Locate the cell with the specified text and output its [x, y] center coordinate. 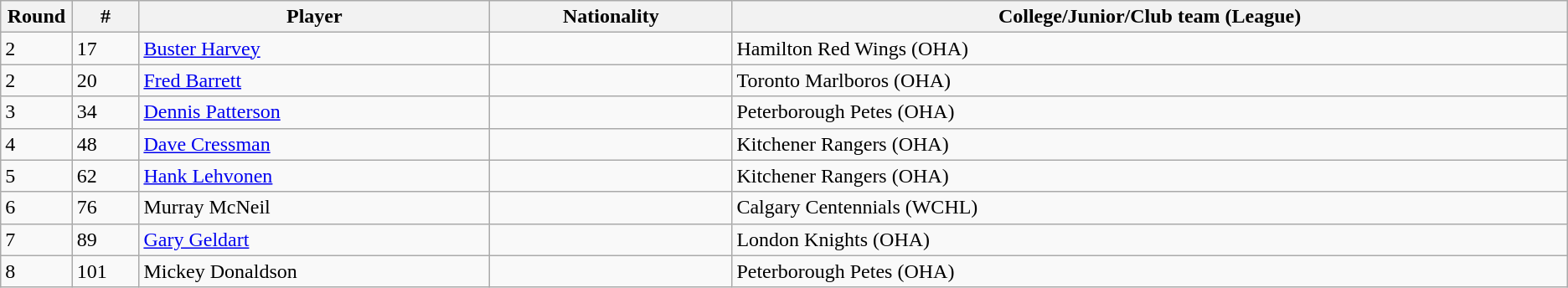
5 [37, 176]
8 [37, 271]
Gary Geldart [315, 239]
62 [106, 176]
Fred Barrett [315, 80]
Buster Harvey [315, 49]
20 [106, 80]
6 [37, 208]
Hank Lehvonen [315, 176]
Player [315, 17]
London Knights (OHA) [1149, 239]
101 [106, 271]
Round [37, 17]
Dennis Patterson [315, 112]
Calgary Centennials (WCHL) [1149, 208]
3 [37, 112]
17 [106, 49]
Mickey Donaldson [315, 271]
Toronto Marlboros (OHA) [1149, 80]
89 [106, 239]
Murray McNeil [315, 208]
College/Junior/Club team (League) [1149, 17]
4 [37, 144]
34 [106, 112]
7 [37, 239]
# [106, 17]
76 [106, 208]
Dave Cressman [315, 144]
48 [106, 144]
Hamilton Red Wings (OHA) [1149, 49]
Nationality [611, 17]
